Extract the (X, Y) coordinate from the center of the cell holding the provided text.  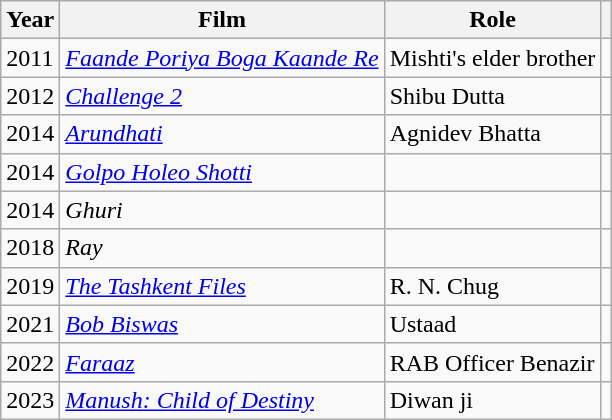
Faande Poriya Boga Kaande Re (222, 58)
Year (30, 20)
Mishti's elder brother (492, 58)
R. N. Chug (492, 286)
The Tashkent Files (222, 286)
Ghuri (222, 210)
Agnidev Bhatta (492, 134)
2023 (30, 400)
2018 (30, 248)
Shibu Dutta (492, 96)
2012 (30, 96)
2019 (30, 286)
2021 (30, 324)
Bob Biswas (222, 324)
Faraaz (222, 362)
Role (492, 20)
Golpo Holeo Shotti (222, 172)
Manush: Child of Destiny (222, 400)
2011 (30, 58)
Arundhati (222, 134)
2022 (30, 362)
RAB Officer Benazir (492, 362)
Ray (222, 248)
Film (222, 20)
Diwan ji (492, 400)
Ustaad (492, 324)
Challenge 2 (222, 96)
